Capture the cell that displays the provided text and extract its [X, Y] central coordinate. 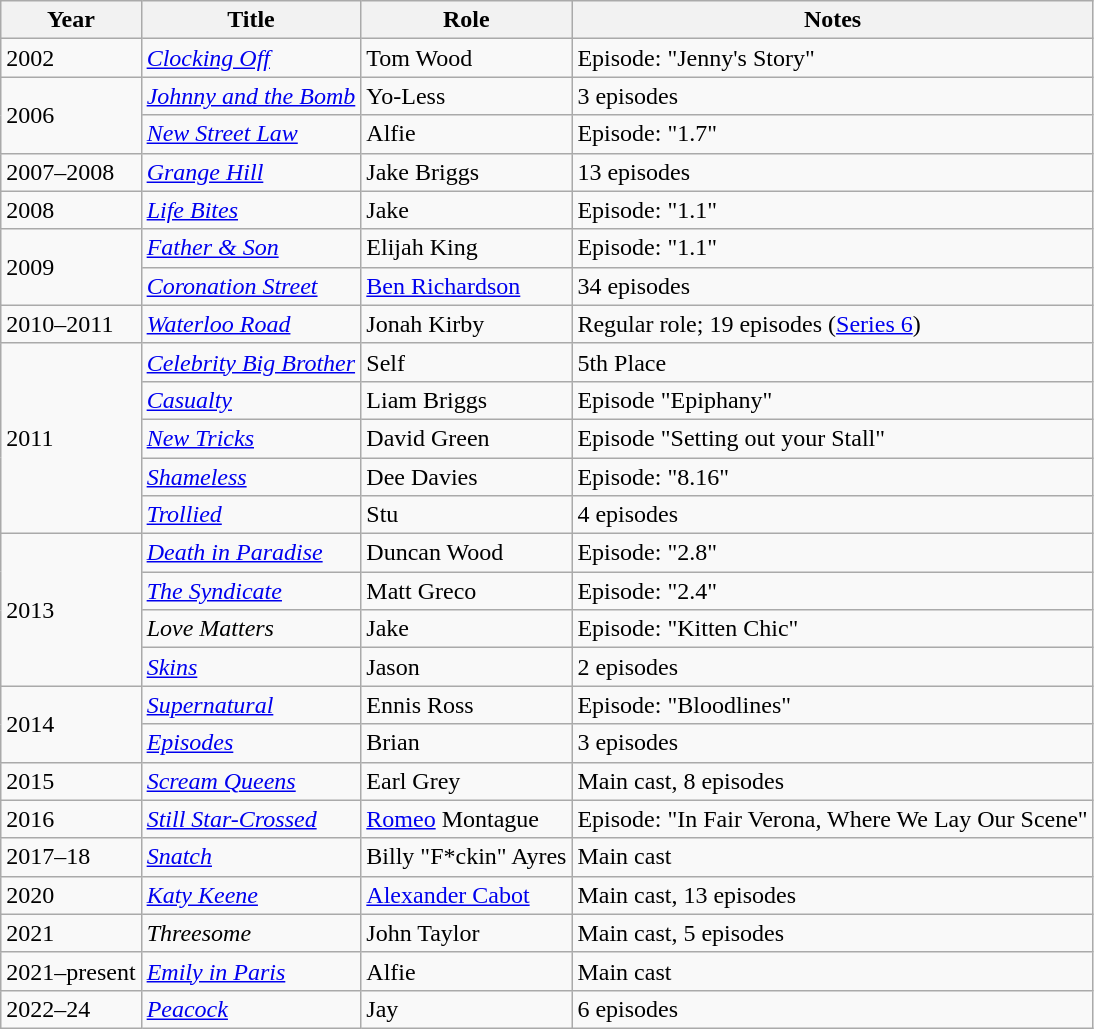
New Tricks [251, 438]
Life Bites [251, 210]
Celebrity Big Brother [251, 362]
Elijah King [466, 248]
Snatch [251, 857]
Trollied [251, 515]
Tom Wood [466, 58]
2017–18 [71, 857]
Ben Richardson [466, 286]
Episode: "Jenny's Story" [832, 58]
Episode "Setting out your Stall" [832, 438]
Main cast, 8 episodes [832, 781]
Episode: "Kitten Chic" [832, 629]
Episode: "Bloodlines" [832, 705]
2010–2011 [71, 324]
2006 [71, 115]
Jonah Kirby [466, 324]
Liam Briggs [466, 400]
Grange Hill [251, 172]
2007–2008 [71, 172]
Skins [251, 667]
Year [71, 20]
2016 [71, 819]
Casualty [251, 400]
Emily in Paris [251, 971]
Still Star-Crossed [251, 819]
Jason [466, 667]
5th Place [832, 362]
Yo-Less [466, 96]
Brian [466, 743]
2021–present [71, 971]
Alexander Cabot [466, 895]
John Taylor [466, 933]
2014 [71, 724]
Main cast, 5 episodes [832, 933]
Waterloo Road [251, 324]
Main cast, 13 episodes [832, 895]
Role [466, 20]
Episode "Epiphany" [832, 400]
Episode: "2.4" [832, 591]
Father & Son [251, 248]
Peacock [251, 1009]
Self [466, 362]
2009 [71, 267]
Clocking Off [251, 58]
34 episodes [832, 286]
Episode: "In Fair Verona, Where We Lay Our Scene" [832, 819]
David Green [466, 438]
Regular role; 19 episodes (Series 6) [832, 324]
Scream Queens [251, 781]
4 episodes [832, 515]
Threesome [251, 933]
Shameless [251, 477]
Notes [832, 20]
6 episodes [832, 1009]
Stu [466, 515]
2008 [71, 210]
Episode: "2.8" [832, 553]
Ennis Ross [466, 705]
Dee Davies [466, 477]
Episode: "1.7" [832, 134]
Romeo Montague [466, 819]
2002 [71, 58]
Episode: "8.16" [832, 477]
Matt Greco [466, 591]
Duncan Wood [466, 553]
2013 [71, 610]
The Syndicate [251, 591]
Title [251, 20]
New Street Law [251, 134]
2020 [71, 895]
Episodes [251, 743]
Death in Paradise [251, 553]
Johnny and the Bomb [251, 96]
Coronation Street [251, 286]
13 episodes [832, 172]
Supernatural [251, 705]
2011 [71, 438]
2 episodes [832, 667]
Billy "F*ckin" Ayres [466, 857]
Earl Grey [466, 781]
2022–24 [71, 1009]
Katy Keene [251, 895]
Love Matters [251, 629]
Jake Briggs [466, 172]
2021 [71, 933]
Jay [466, 1009]
2015 [71, 781]
